Scan for the cell matching the given text and deliver its [x, y] coordinate at center. 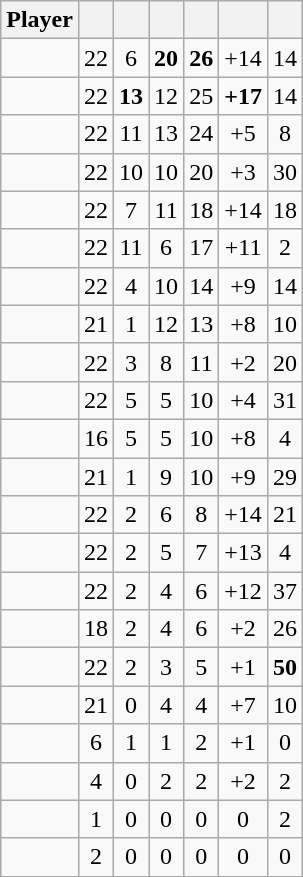
+12 [244, 591]
+11 [244, 248]
31 [284, 400]
Player [40, 20]
30 [284, 172]
+13 [244, 553]
+4 [244, 400]
50 [284, 667]
24 [202, 134]
29 [284, 477]
37 [284, 591]
17 [202, 248]
16 [96, 438]
+5 [244, 134]
25 [202, 96]
+3 [244, 172]
9 [166, 477]
+17 [244, 96]
+7 [244, 705]
